Capture the cell that displays the provided text and extract its (X, Y) central coordinate. 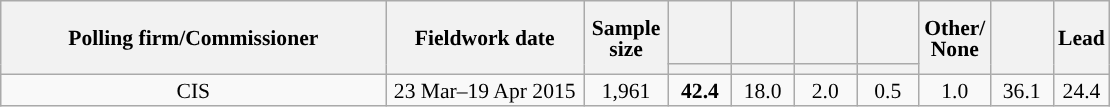
Fieldwork date (485, 38)
23 Mar–19 Apr 2015 (485, 90)
Polling firm/Commissioner (194, 38)
24.4 (1082, 90)
Lead (1082, 38)
Sample size (626, 38)
36.1 (1022, 90)
2.0 (826, 90)
1,961 (626, 90)
CIS (194, 90)
18.0 (762, 90)
42.4 (700, 90)
1.0 (954, 90)
Other/None (954, 38)
0.5 (888, 90)
